Return (x, y) of the center of cell containing provided text 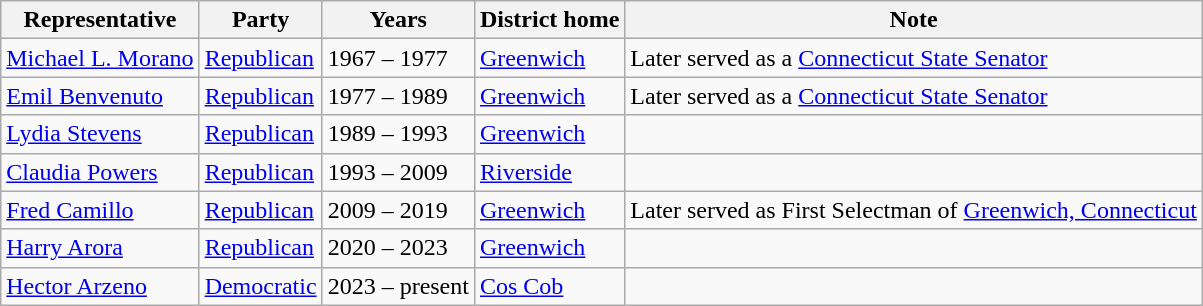
Representative (100, 20)
Harry Arora (100, 248)
Democratic (260, 286)
2020 – 2023 (398, 248)
Riverside (549, 172)
Emil Benvenuto (100, 96)
Fred Camillo (100, 210)
2023 – present (398, 286)
2009 – 2019 (398, 210)
1993 – 2009 (398, 172)
Lydia Stevens (100, 134)
Michael L. Morano (100, 58)
Cos Cob (549, 286)
1977 – 1989 (398, 96)
Hector Arzeno (100, 286)
1967 – 1977 (398, 58)
Note (914, 20)
Years (398, 20)
Later served as First Selectman of Greenwich, Connecticut (914, 210)
Party (260, 20)
District home (549, 20)
1989 – 1993 (398, 134)
Claudia Powers (100, 172)
